Determine the (X, Y) coordinate at the center of the cell enclosing the given text.  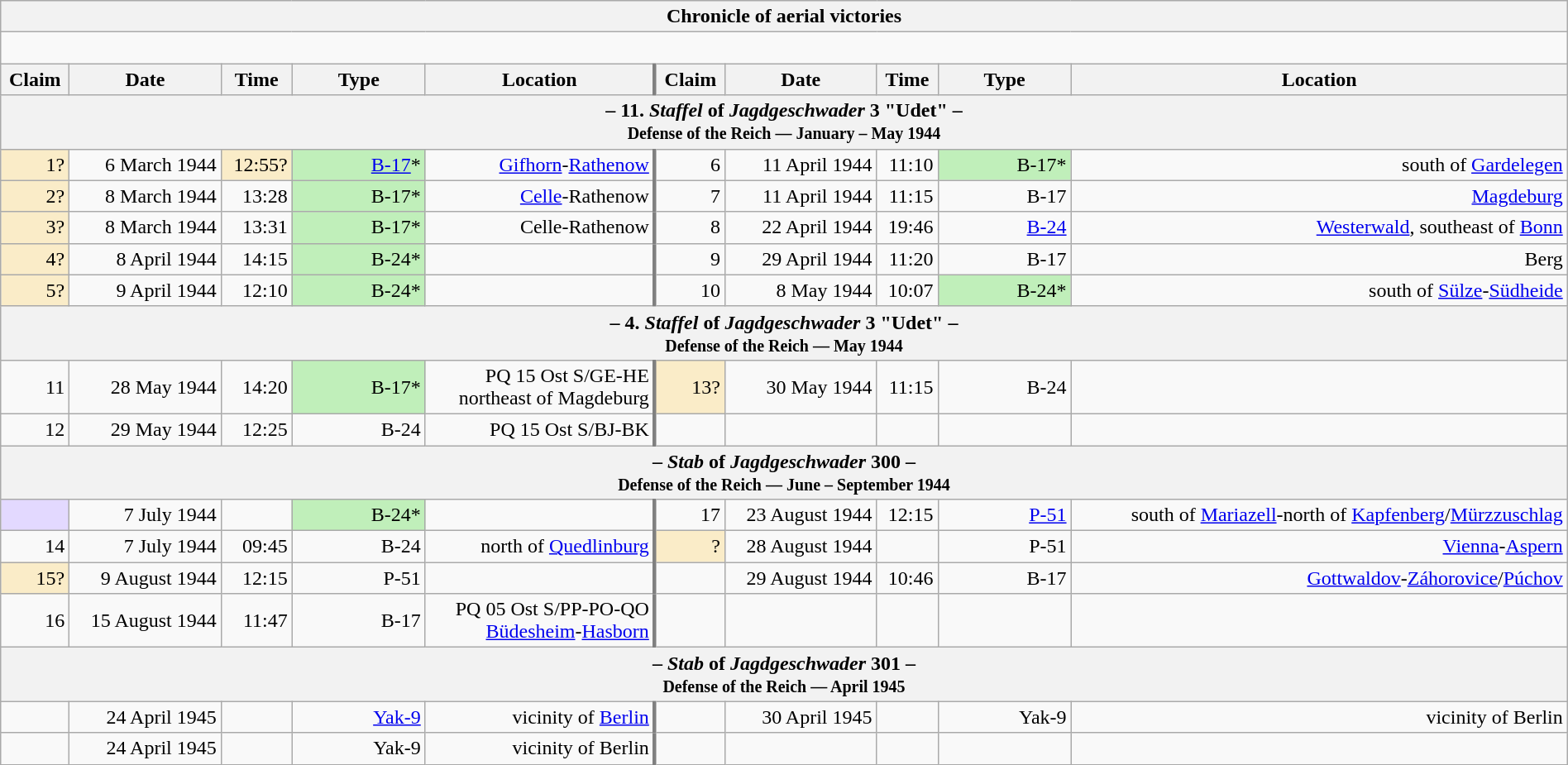
– 11. Staffel of Jagdgeschwader 3 "Udet" –Defense of the Reich — January – May 1944 (784, 122)
Gottwaldov-Záhorovice/Púchov (1319, 578)
Magdeburg (1319, 196)
10:07 (907, 290)
2? (35, 196)
south of Mariazell-north of Kapfenberg/Mürzzuschlag (1319, 515)
9 August 1944 (146, 578)
29 May 1944 (146, 429)
11:47 (256, 620)
– Stab of Jagdgeschwader 300 –Defense of the Reich — June – September 1944 (784, 471)
13:31 (256, 227)
30 May 1944 (801, 387)
6 (690, 165)
3? (35, 227)
12:25 (256, 429)
11:20 (907, 259)
15 August 1944 (146, 620)
– 4. Staffel of Jagdgeschwader 3 "Udet" –Defense of the Reich — May 1944 (784, 332)
8 May 1944 (801, 290)
Chronicle of aerial victories (784, 17)
7 (690, 196)
11:10 (907, 165)
14:20 (256, 387)
9 April 1944 (146, 290)
15? (35, 578)
south of Gardelegen (1319, 165)
12:10 (256, 290)
Gifhorn-Rathenow (540, 165)
10:46 (907, 578)
Vienna-Aspern (1319, 547)
4? (35, 259)
17 (690, 515)
19:46 (907, 227)
14:15 (256, 259)
13? (690, 387)
– Stab of Jagdgeschwader 301 –Defense of the Reich — April 1945 (784, 675)
8 April 1944 (146, 259)
30 April 1945 (801, 717)
Berg (1319, 259)
16 (35, 620)
09:45 (256, 547)
12 (35, 429)
29 August 1944 (801, 578)
13:28 (256, 196)
PQ 15 Ost S/BJ-BK (540, 429)
8 (690, 227)
28 May 1944 (146, 387)
9 (690, 259)
1? (35, 165)
22 April 1944 (801, 227)
10 (690, 290)
north of Quedlinburg (540, 547)
12:55? (256, 165)
south of Sülze-Südheide (1319, 290)
11 (35, 387)
28 August 1944 (801, 547)
Westerwald, southeast of Bonn (1319, 227)
PQ 05 Ost S/PP-PO-QOBüdesheim-Hasborn (540, 620)
29 April 1944 (801, 259)
5? (35, 290)
23 August 1944 (801, 515)
14 (35, 547)
PQ 15 Ost S/GE-HEnortheast of Magdeburg (540, 387)
6 March 1944 (146, 165)
? (690, 547)
